From the cell containing the given text, extract its center point as (X, Y) coordinate. 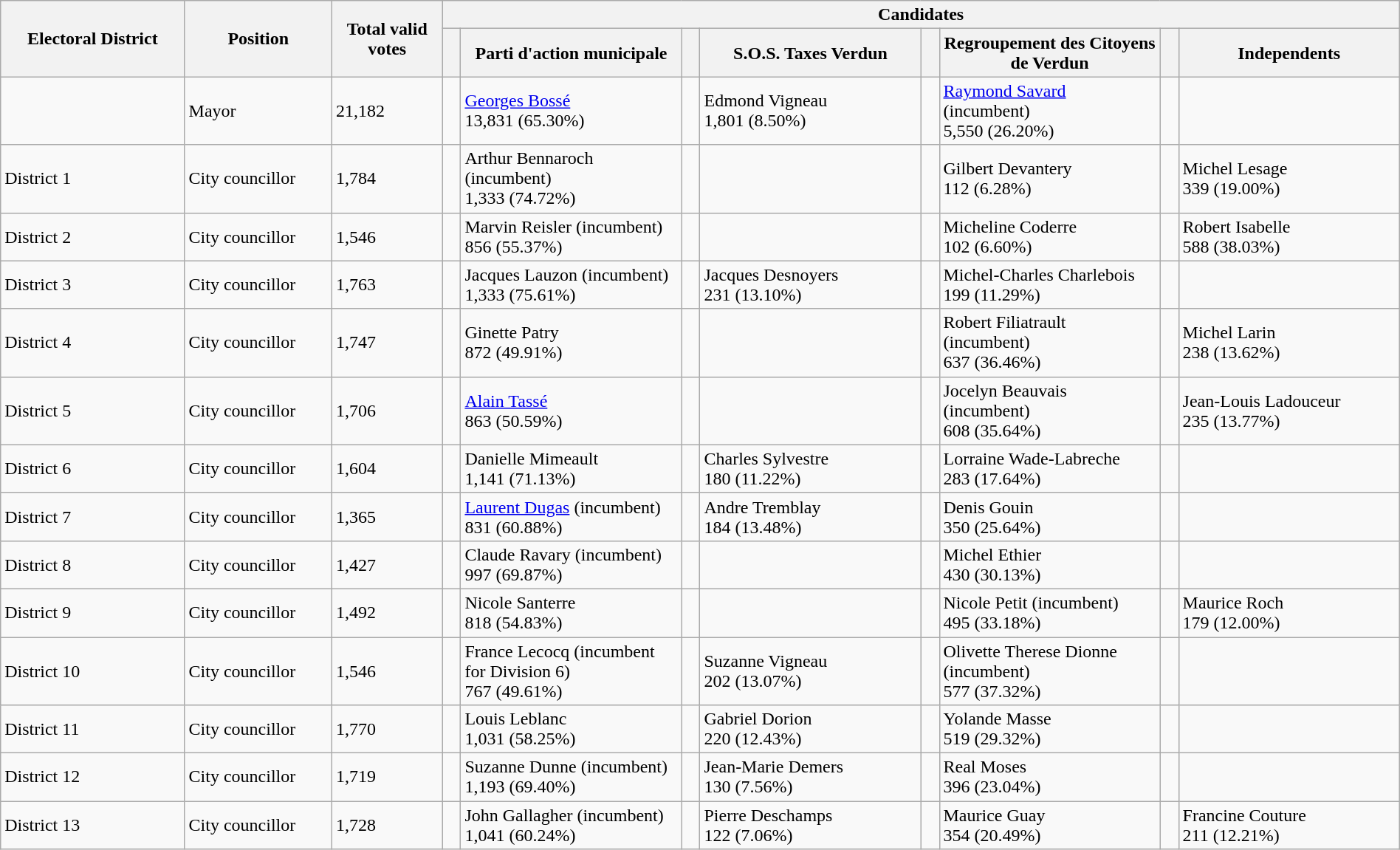
District 3 (93, 285)
Candidates (921, 15)
Jocelyn Beauvais (incumbent)608 (35.64%) (1050, 411)
Micheline Coderre102 (6.60%) (1050, 236)
Yolande Masse519 (29.32%) (1050, 730)
Raymond Savard (incumbent)5,550 (26.20%) (1050, 111)
District 5 (93, 411)
1,770 (387, 730)
1,747 (387, 343)
Suzanne Vigneau202 (13.07%) (811, 671)
Michel-Charles Charlebois199 (11.29%) (1050, 285)
1,492 (387, 613)
District 12 (93, 777)
Louis Leblanc1,031 (58.25%) (572, 730)
Alain Tassé863 (50.59%) (572, 411)
District 2 (93, 236)
Marvin Reisler (incumbent)856 (55.37%) (572, 236)
21,182 (387, 111)
1,719 (387, 777)
1,365 (387, 517)
1,728 (387, 826)
Mayor (258, 111)
Total valid votes (387, 38)
1,427 (387, 564)
Denis Gouin350 (25.64%) (1050, 517)
Regroupement des Citoyens de Verdun (1050, 53)
Arthur Bennaroch (incumbent)1,333 (74.72%) (572, 179)
1,706 (387, 411)
District 7 (93, 517)
Michel Lesage339 (19.00%) (1289, 179)
District 11 (93, 730)
District 8 (93, 564)
Gilbert Devantery112 (6.28%) (1050, 179)
John Gallagher (incumbent)1,041 (60.24%) (572, 826)
Ginette Patry872 (49.91%) (572, 343)
Francine Couture211 (12.21%) (1289, 826)
S.O.S. Taxes Verdun (811, 53)
Jean-Marie Demers130 (7.56%) (811, 777)
Charles Sylvestre180 (11.22%) (811, 468)
Electoral District (93, 38)
Jacques Desnoyers231 (13.10%) (811, 285)
Edmond Vigneau1,801 (8.50%) (811, 111)
Laurent Dugas (incumbent)831 (60.88%) (572, 517)
Maurice Guay354 (20.49%) (1050, 826)
Parti d'action municipale (572, 53)
District 9 (93, 613)
Jean-Louis Ladouceur235 (13.77%) (1289, 411)
Maurice Roch179 (12.00%) (1289, 613)
District 1 (93, 179)
Michel Larin238 (13.62%) (1289, 343)
Pierre Deschamps122 (7.06%) (811, 826)
District 6 (93, 468)
Robert Isabelle 588 (38.03%) (1289, 236)
France Lecocq (incumbent for Division 6)767 (49.61%) (572, 671)
Robert Filiatrault (incumbent)637 (36.46%) (1050, 343)
Gabriel Dorion220 (12.43%) (811, 730)
1,784 (387, 179)
Jacques Lauzon (incumbent)1,333 (75.61%) (572, 285)
Nicole Petit (incumbent)495 (33.18%) (1050, 613)
Nicole Santerre818 (54.83%) (572, 613)
District 4 (93, 343)
1,763 (387, 285)
Position (258, 38)
Claude Ravary (incumbent)997 (69.87%) (572, 564)
Real Moses396 (23.04%) (1050, 777)
Andre Tremblay184 (13.48%) (811, 517)
1,604 (387, 468)
Lorraine Wade-Labreche283 (17.64%) (1050, 468)
District 13 (93, 826)
District 10 (93, 671)
Independents (1289, 53)
Olivette Therese Dionne (incumbent)577 (37.32%) (1050, 671)
Danielle Mimeault1,141 (71.13%) (572, 468)
Georges Bossé13,831 (65.30%) (572, 111)
Michel Ethier430 (30.13%) (1050, 564)
Suzanne Dunne (incumbent)1,193 (69.40%) (572, 777)
